Identify which cell holds the provided text, then report its [x, y] central coordinate. 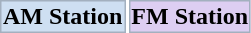
AM Station [62, 16]
FM Station [190, 16]
